Return the (X, Y) coordinate for the center point of the cell that contains the specified text.  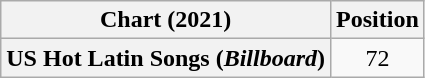
Position (378, 20)
US Hot Latin Songs (Billboard) (166, 58)
72 (378, 58)
Chart (2021) (166, 20)
